Return the [X, Y] coordinate for the center point of the cell that contains the specified text.  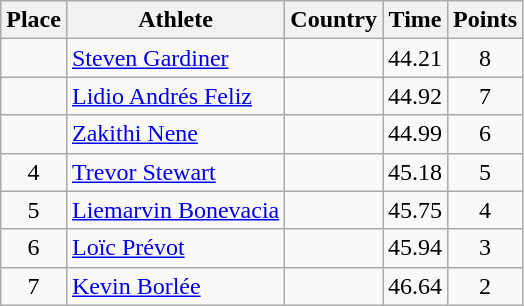
Trevor Stewart [175, 172]
Kevin Borlée [175, 286]
2 [486, 286]
Time [414, 20]
44.92 [414, 96]
Loïc Prévot [175, 248]
44.21 [414, 58]
Points [486, 20]
3 [486, 248]
45.94 [414, 248]
Lidio Andrés Feliz [175, 96]
Steven Gardiner [175, 58]
46.64 [414, 286]
8 [486, 58]
45.18 [414, 172]
Place [34, 20]
Athlete [175, 20]
Zakithi Nene [175, 134]
Country [334, 20]
Liemarvin Bonevacia [175, 210]
45.75 [414, 210]
44.99 [414, 134]
